Return (X, Y) of the center of cell containing provided text 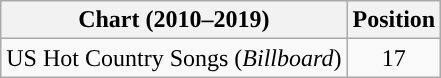
US Hot Country Songs (Billboard) (174, 58)
17 (394, 58)
Position (394, 20)
Chart (2010–2019) (174, 20)
